Scan for the cell matching the given text and deliver its [X, Y] coordinate at center. 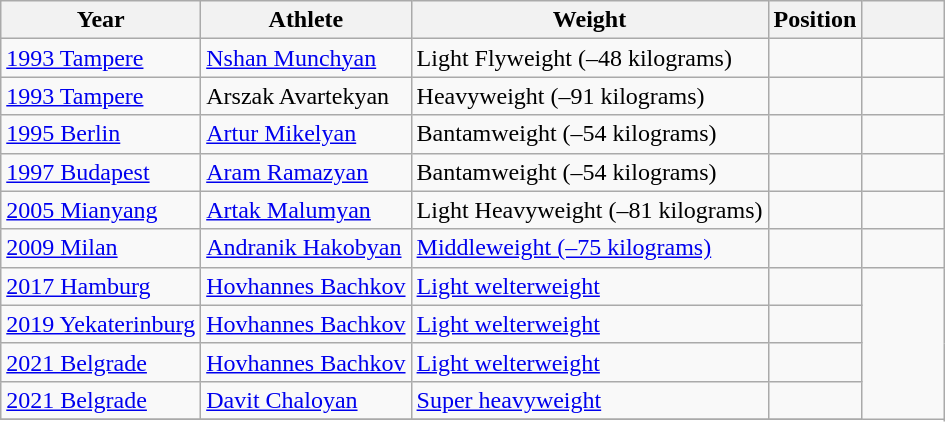
Athlete [306, 20]
Light Heavyweight (–81 kilograms) [590, 210]
2005 Mianyang [101, 210]
Artur Mikelyan [306, 134]
Super heavyweight [590, 400]
Weight [590, 20]
Position [815, 20]
Arszak Avartekyan [306, 96]
Artak Malumyan [306, 210]
Middleweight (–75 kilograms) [590, 248]
Light Flyweight (–48 kilograms) [590, 58]
Andranik Hakobyan [306, 248]
2017 Hamburg [101, 286]
1997 Budapest [101, 172]
Nshan Munchyan [306, 58]
2009 Milan [101, 248]
Aram Ramazyan [306, 172]
Davit Chaloyan [306, 400]
Year [101, 20]
1995 Berlin [101, 134]
2019 Yekaterinburg [101, 324]
Heavyweight (–91 kilograms) [590, 96]
